Output the (X, Y) coordinate of the center of the cell containing the given text.  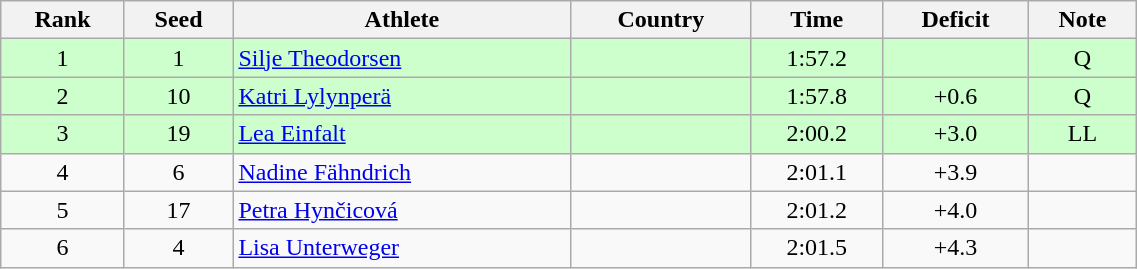
Seed (178, 20)
2:01.2 (817, 210)
2 (62, 96)
Lea Einfalt (402, 134)
Time (817, 20)
Rank (62, 20)
1:57.8 (817, 96)
Nadine Fähndrich (402, 172)
2:01.5 (817, 248)
Petra Hynčicová (402, 210)
10 (178, 96)
Note (1082, 20)
Lisa Unterweger (402, 248)
19 (178, 134)
Athlete (402, 20)
Silje Theodorsen (402, 58)
17 (178, 210)
3 (62, 134)
+4.3 (956, 248)
2:00.2 (817, 134)
Deficit (956, 20)
+3.0 (956, 134)
Katri Lylynperä (402, 96)
+0.6 (956, 96)
1:57.2 (817, 58)
5 (62, 210)
Country (661, 20)
+3.9 (956, 172)
2:01.1 (817, 172)
+4.0 (956, 210)
LL (1082, 134)
